Search for the cell housing the specified text and yield its [X, Y] center coordinate. 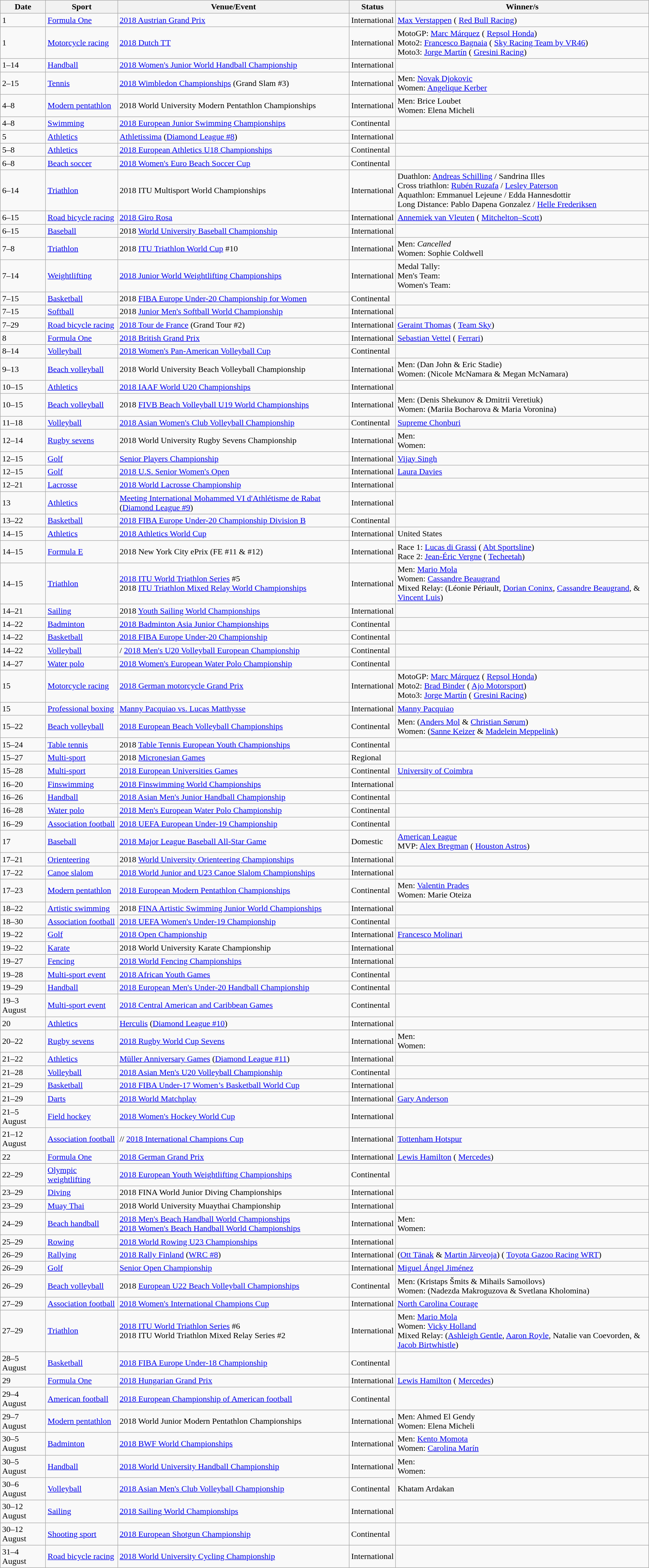
16–26 [23, 797]
17–23 [23, 890]
2018 ITU Multisport World Championships [233, 190]
Rowing [82, 1241]
5 [23, 137]
31–4 August [23, 1557]
2018 Tour de France (Grand Tour #2) [233, 325]
2018 European Modern Pentathlon Championships [233, 890]
United States [522, 534]
American football [82, 1398]
2018 FINA Artistic Swimming Junior World Championships [233, 908]
19–27 [23, 961]
13–22 [23, 521]
2018 World University Modern Pentathlon Championships [233, 105]
2018 British Grand Prix [233, 338]
7–14 [23, 276]
2018 World Matchplay [233, 1099]
2018 Women's Junior World Handball Championship [233, 65]
2018 Wimbledon Championships (Grand Slam #3) [233, 83]
6–8 [23, 163]
American LeagueMVP: Alex Bregman ( Houston Astros) [522, 842]
19–3 August [23, 1005]
17 [23, 842]
2018 World University Cycling Championship [233, 1557]
Men: CancelledWomen: Sophie Coldwell [522, 249]
Men: (Anders Mol & Christian Sørum)Women: (Sanne Keizer & Madelein Meppelink) [522, 727]
13 [23, 503]
29 [23, 1381]
Annemiek van Vleuten ( Mitchelton–Scott) [522, 217]
Domestic [372, 842]
5–8 [23, 150]
Men: Mario MolaWomen: Cassandre BeaugrandMixed Relay: (Léonie Périault, Dorian Coninx, Cassandre Beaugrand, & Vincent Luis) [522, 584]
Manny Pacquiao vs. Lucas Matthysse [233, 709]
Men: Brice LoubetWomen: Elena Micheli [522, 105]
17–21 [23, 859]
2018 European U22 Beach Volleyball Championships [233, 1285]
12–14 [23, 440]
Men: Valentin PradesWomen: Marie Oteiza [522, 890]
2018 Austrian Grand Prix [233, 20]
2018 German Grand Prix [233, 1157]
Athletissima (Diamond League #8) [233, 137]
Men: Kento MomotaWomen: Carolina Marín [522, 1444]
17–22 [23, 873]
Tennis [82, 83]
Orienteering [82, 859]
2018 World Junior Modern Pentathlon Championships [233, 1421]
Olympic weightlifting [82, 1175]
2018 UEFA European Under-19 Championship [233, 824]
Date [23, 7]
29–7 August [23, 1421]
Vijay Singh [522, 458]
18–30 [23, 921]
2018 IAAF World U20 Championships [233, 387]
Herculis (Diamond League #10) [233, 1023]
2018 Men's Beach Handball World Championships 2018 Women's Beach Handball World Championships [233, 1224]
Status [372, 7]
Winner/s [522, 7]
2018 Dutch TT [233, 43]
Canoe slalom [82, 873]
2018 BWF World Championships [233, 1444]
16–29 [23, 824]
2018 Sailing World Championships [233, 1511]
2018 Women's Pan-American Volleyball Cup [233, 351]
2018 African Youth Games [233, 974]
Formula E [82, 552]
MotoGP: Marc Márquez ( Repsol Honda)Moto2: Francesco Bagnaia ( Sky Racing Team by VR46)Moto3: Jorge Martín ( Gresini Racing) [522, 43]
20 [23, 1023]
2018 Hungarian Grand Prix [233, 1381]
15–28 [23, 771]
7–29 [23, 325]
21–12 August [23, 1139]
Men: (Kristaps Šmits & Mihails Samoilovs)Women: (Nadezda Makroguzova & Svetlana Kholomina) [522, 1285]
2018 Finswimming World Championships [233, 784]
Fencing [82, 961]
Miguel Ángel Jiménez [522, 1268]
Manny Pacquiao [522, 709]
Max Verstappen ( Red Bull Racing) [522, 20]
Artistic swimming [82, 908]
14–21 [23, 611]
Tottenham Hotspur [522, 1139]
Field hockey [82, 1116]
2018 Athletics World Cup [233, 534]
Sport [82, 7]
2018 Youth Sailing World Championships [233, 611]
2018 Asian Women's Club Volleyball Championship [233, 423]
2018 FIBA Europe Under-20 Championship for Women [233, 298]
24–29 [23, 1224]
16–28 [23, 811]
2018 FINA World Junior Diving Championships [233, 1193]
28–5 August [23, 1363]
2018 World Rowing U23 Championships [233, 1241]
Professional boxing [82, 709]
Müller Anniversary Games (Diamond League #11) [233, 1059]
15–24 [23, 744]
2018 Asian Men's Club Volleyball Championship [233, 1489]
2018 European Universities Games [233, 771]
2018 FIBA Europe Under-20 Championship [233, 637]
2018 World University Karate Championship [233, 948]
2018 U.S. Senior Women's Open [233, 471]
8–14 [23, 351]
2018 ITU Triathlon World Cup #10 [233, 249]
2018 Women's International Champions Cup [233, 1304]
15–22 [23, 727]
2018 ITU World Triathlon Series #5 2018 ITU Triathlon Mixed Relay World Championships [233, 584]
19–29 [23, 987]
2018 European Junior Swimming Championships [233, 123]
Laura Davies [522, 471]
19–28 [23, 974]
Francesco Molinari [522, 935]
Beach handball [82, 1224]
Men: Ahmed El GendyWomen: Elena Micheli [522, 1421]
2018 FIVB Beach Volleyball U19 World Championships [233, 405]
2018 ITU World Triathlon Series #6 2018 ITU World Triathlon Mixed Relay Series #2 [233, 1331]
University of Coimbra [522, 771]
MotoGP: Marc Márquez ( Repsol Honda)Moto2: Brad Binder ( Ajo Motorsport)Moto3: Jorge Martín ( Gresini Racing) [522, 686]
2018 Men's European Water Polo Championship [233, 811]
Shooting sport [82, 1534]
2018 Central American and Caribbean Games [233, 1005]
Men: Mario MolaWomen: Vicky HollandMixed Relay: (Ashleigh Gentle, Aaron Royle, Natalie van Coevorden, & Jacob Birtwhistle) [522, 1331]
2018 Women's Euro Beach Soccer Cup [233, 163]
2018 Rally Finland (WRC #8) [233, 1255]
(Ott Tänak & Martin Järveoja) ( Toyota Gazoo Racing WRT) [522, 1255]
// 2018 International Champions Cup [233, 1139]
Lacrosse [82, 485]
22 [23, 1157]
21–22 [23, 1059]
Khatam Ardakan [522, 1489]
2018 FIBA Europe Under-18 Championship [233, 1363]
Sebastian Vettel ( Ferrari) [522, 338]
Table tennis [82, 744]
2–15 [23, 83]
18–22 [23, 908]
2018 World University Handball Championship [233, 1466]
2018 Major League Baseball All-Star Game [233, 842]
20–22 [23, 1041]
16–20 [23, 784]
2018 Women's Hockey World Cup [233, 1116]
2018 World University Baseball Championship [233, 231]
Diving [82, 1193]
2018 Open Championship [233, 935]
Finswimming [82, 784]
Supreme Chonburi [522, 423]
21–28 [23, 1072]
2018 Giro Rosa [233, 217]
Karate [82, 948]
2018 Junior Men's Softball World Championship [233, 312]
2018 World University Beach Volleyball Championship [233, 369]
2018 European Men's Under-20 Handball Championship [233, 987]
6–14 [23, 190]
2018 UEFA Women's Under-19 Championship [233, 921]
2018 German motorcycle Grand Prix [233, 686]
2018 European Shotgun Championship [233, 1534]
Meeting International Mohammed VI d'Athlétisme de Rabat (Diamond League #9) [233, 503]
Men: (Dan John & Eric Stadie)Women: (Nicole McNamara & Megan McNamara) [522, 369]
2018 European Championship of American football [233, 1398]
Beach soccer [82, 163]
North Carolina Courage [522, 1304]
2018 World University Orienteering Championships [233, 859]
Regional [372, 757]
2018 Junior World Weightlifting Championships [233, 276]
1–14 [23, 65]
11–18 [23, 423]
9–13 [23, 369]
Softball [82, 312]
2018 Table Tennis European Youth Championships [233, 744]
30–6 August [23, 1489]
Swimming [82, 123]
Rallying [82, 1255]
2018 Badminton Asia Junior Championships [233, 624]
Darts [82, 1099]
15–27 [23, 757]
Geraint Thomas ( Team Sky) [522, 325]
Medal Tally: Men's Team: Women's Team: [522, 276]
Muay Thai [82, 1206]
21–5 August [23, 1116]
2018 World Junior and U23 Canoe Slalom Championships [233, 873]
8 [23, 338]
2018 European Athletics U18 Championships [233, 150]
2018 Women's European Water Polo Championship [233, 664]
12–21 [23, 485]
Men: (Denis Shekunov & Dmitrii Veretiuk)Women: (Mariia Bocharova & Maria Voronina) [522, 405]
2018 Micronesian Games [233, 757]
25–29 [23, 1241]
2018 FIBA Under-17 Women’s Basketball World Cup [233, 1085]
Men: Novak DjokovicWomen: Angelique Kerber [522, 83]
2018 World Lacrosse Championship [233, 485]
2018 European Youth Weightlifting Championships [233, 1175]
Gary Anderson [522, 1099]
14–27 [23, 664]
2018 FIBA Europe Under-20 Championship Division B [233, 521]
2018 Rugby World Cup Sevens [233, 1041]
2018 World University Rugby Sevens Championship [233, 440]
2018 New York City ePrix (FE #11 & #12) [233, 552]
29–4 August [23, 1398]
Weightlifting [82, 276]
2018 European Beach Volleyball Championships [233, 727]
Venue/Event [233, 7]
7–8 [23, 249]
/ 2018 Men's U20 Volleyball European Championship [233, 650]
2018 World University Muaythai Championship [233, 1206]
2018 Asian Men's Junior Handball Championship [233, 797]
2018 Asian Men's U20 Volleyball Championship [233, 1072]
Race 1: Lucas di Grassi ( Abt Sportsline)Race 2: Jean-Éric Vergne ( Techeetah) [522, 552]
2018 World Fencing Championships [233, 961]
Senior Open Championship [233, 1268]
Senior Players Championship [233, 458]
22–29 [23, 1175]
